Return [X, Y] of the center of cell containing provided text 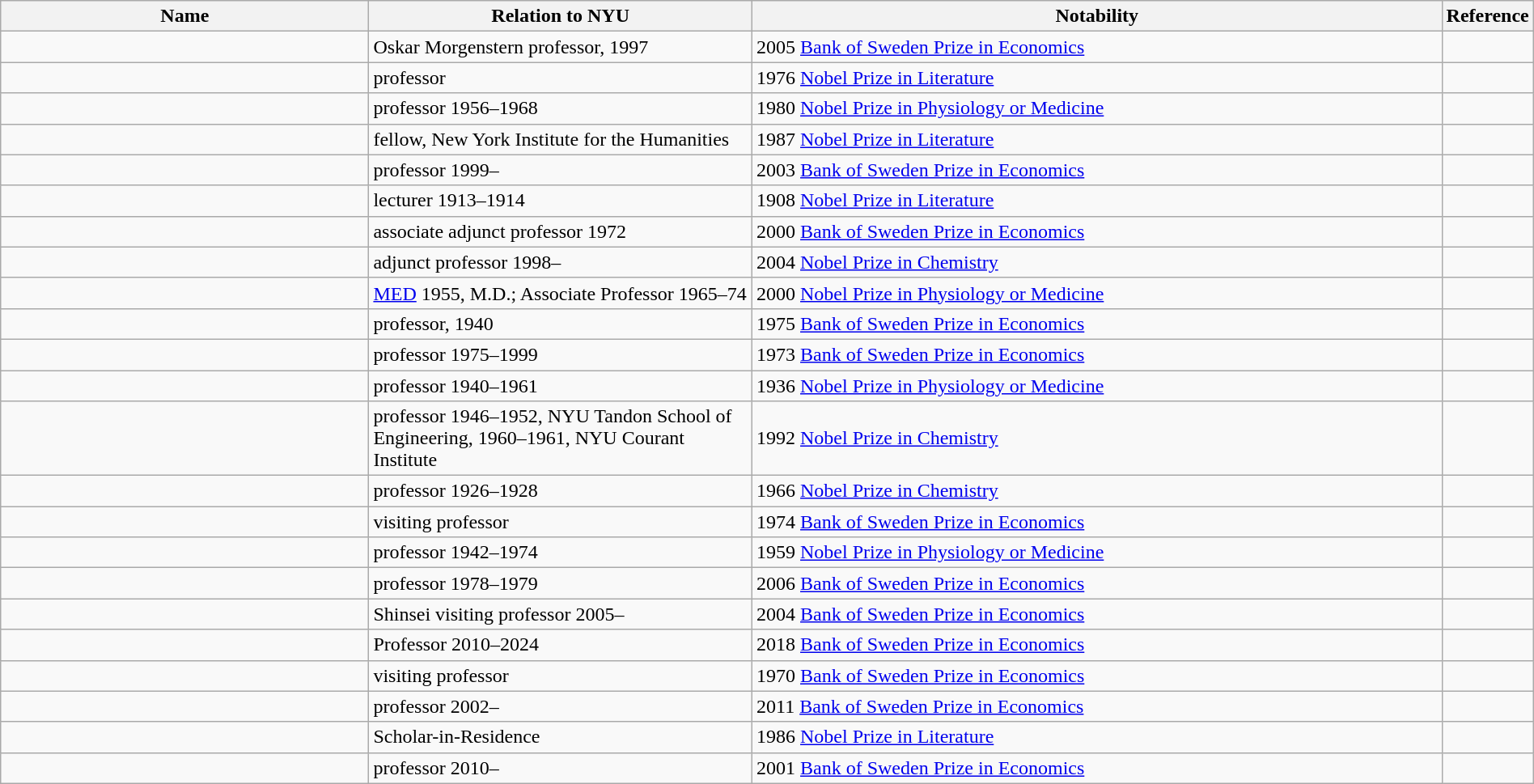
2006 Bank of Sweden Prize in Economics [1097, 583]
professor 1999– [561, 170]
Notability [1097, 16]
associate adjunct professor 1972 [561, 231]
professor 1978–1979 [561, 583]
2000 Bank of Sweden Prize in Economics [1097, 231]
1975 Bank of Sweden Prize in Economics [1097, 324]
2001 Bank of Sweden Prize in Economics [1097, 768]
Name [184, 16]
1936 Nobel Prize in Physiology or Medicine [1097, 386]
lecturer 1913–1914 [561, 201]
professor 1926–1928 [561, 491]
1992 Nobel Prize in Chemistry [1097, 439]
1986 Nobel Prize in Literature [1097, 737]
2011 Bank of Sweden Prize in Economics [1097, 706]
Relation to NYU [561, 16]
1987 Nobel Prize in Literature [1097, 139]
2004 Nobel Prize in Chemistry [1097, 262]
2018 Bank of Sweden Prize in Economics [1097, 645]
1973 Bank of Sweden Prize in Economics [1097, 354]
professor 1975–1999 [561, 354]
1976 Nobel Prize in Literature [1097, 78]
Scholar-in-Residence [561, 737]
Reference [1487, 16]
professor, 1940 [561, 324]
1980 Nobel Prize in Physiology or Medicine [1097, 108]
professor 1940–1961 [561, 386]
professor 1942–1974 [561, 553]
professor 2002– [561, 706]
1974 Bank of Sweden Prize in Economics [1097, 522]
1959 Nobel Prize in Physiology or Medicine [1097, 553]
professor 2010– [561, 768]
MED 1955, M.D.; Associate Professor 1965–74 [561, 293]
1908 Nobel Prize in Literature [1097, 201]
2003 Bank of Sweden Prize in Economics [1097, 170]
adjunct professor 1998– [561, 262]
professor [561, 78]
Oskar Morgenstern professor, 1997 [561, 47]
2005 Bank of Sweden Prize in Economics [1097, 47]
2000 Nobel Prize in Physiology or Medicine [1097, 293]
Professor 2010–2024 [561, 645]
professor 1956–1968 [561, 108]
1970 Bank of Sweden Prize in Economics [1097, 676]
Shinsei visiting professor 2005– [561, 614]
1966 Nobel Prize in Chemistry [1097, 491]
fellow, New York Institute for the Humanities [561, 139]
2004 Bank of Sweden Prize in Economics [1097, 614]
professor 1946–1952, NYU Tandon School of Engineering, 1960–1961, NYU Courant Institute [561, 439]
